Provide the (X, Y) coordinate of the cell's center where the given text is located.  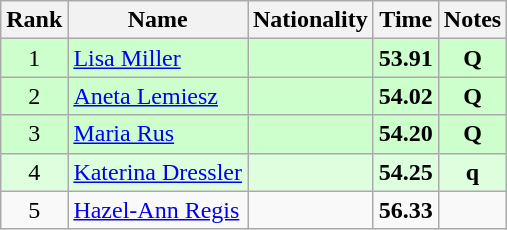
4 (34, 172)
53.91 (406, 58)
Lisa Miller (158, 58)
2 (34, 96)
Hazel-Ann Regis (158, 210)
q (472, 172)
Katerina Dressler (158, 172)
Maria Rus (158, 134)
56.33 (406, 210)
54.25 (406, 172)
3 (34, 134)
1 (34, 58)
5 (34, 210)
54.02 (406, 96)
Time (406, 20)
Nationality (311, 20)
Aneta Lemiesz (158, 96)
Notes (472, 20)
54.20 (406, 134)
Name (158, 20)
Rank (34, 20)
